Identify which cell holds the provided text, then report its [X, Y] central coordinate. 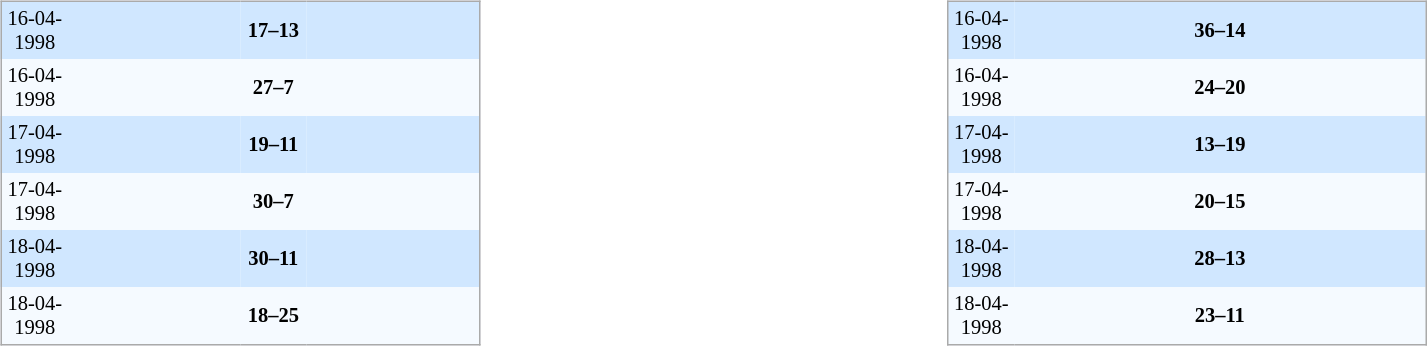
30–7 [273, 202]
30–11 [273, 258]
17–13 [273, 30]
36–14 [1220, 30]
13–19 [1220, 144]
28–13 [1220, 258]
23–11 [1220, 316]
18–25 [273, 316]
24–20 [1220, 88]
27–7 [273, 88]
19–11 [273, 144]
20–15 [1220, 202]
